Locate the cell with the specified text and output its (x, y) center coordinate. 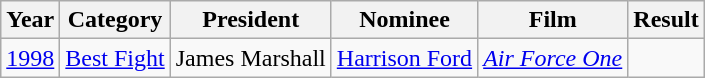
Best Fight (115, 58)
Nominee (404, 20)
Harrison Ford (404, 58)
1998 (30, 58)
Category (115, 20)
Result (666, 20)
Year (30, 20)
James Marshall (250, 58)
Air Force One (553, 58)
Film (553, 20)
President (250, 20)
